Return the (X, Y) coordinate for the center point of the cell that contains the specified text.  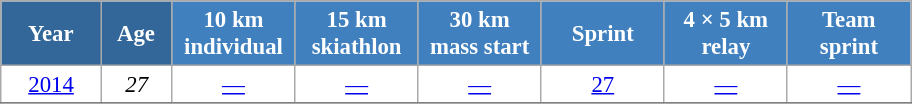
4 × 5 km relay (726, 34)
Sprint (602, 34)
15 km skiathlon (356, 34)
2014 (52, 85)
Age (136, 34)
Year (52, 34)
30 km mass start (480, 34)
Team sprint (848, 34)
10 km individual (234, 34)
